Provide the (x, y) coordinate of the cell's center where the given text is located.  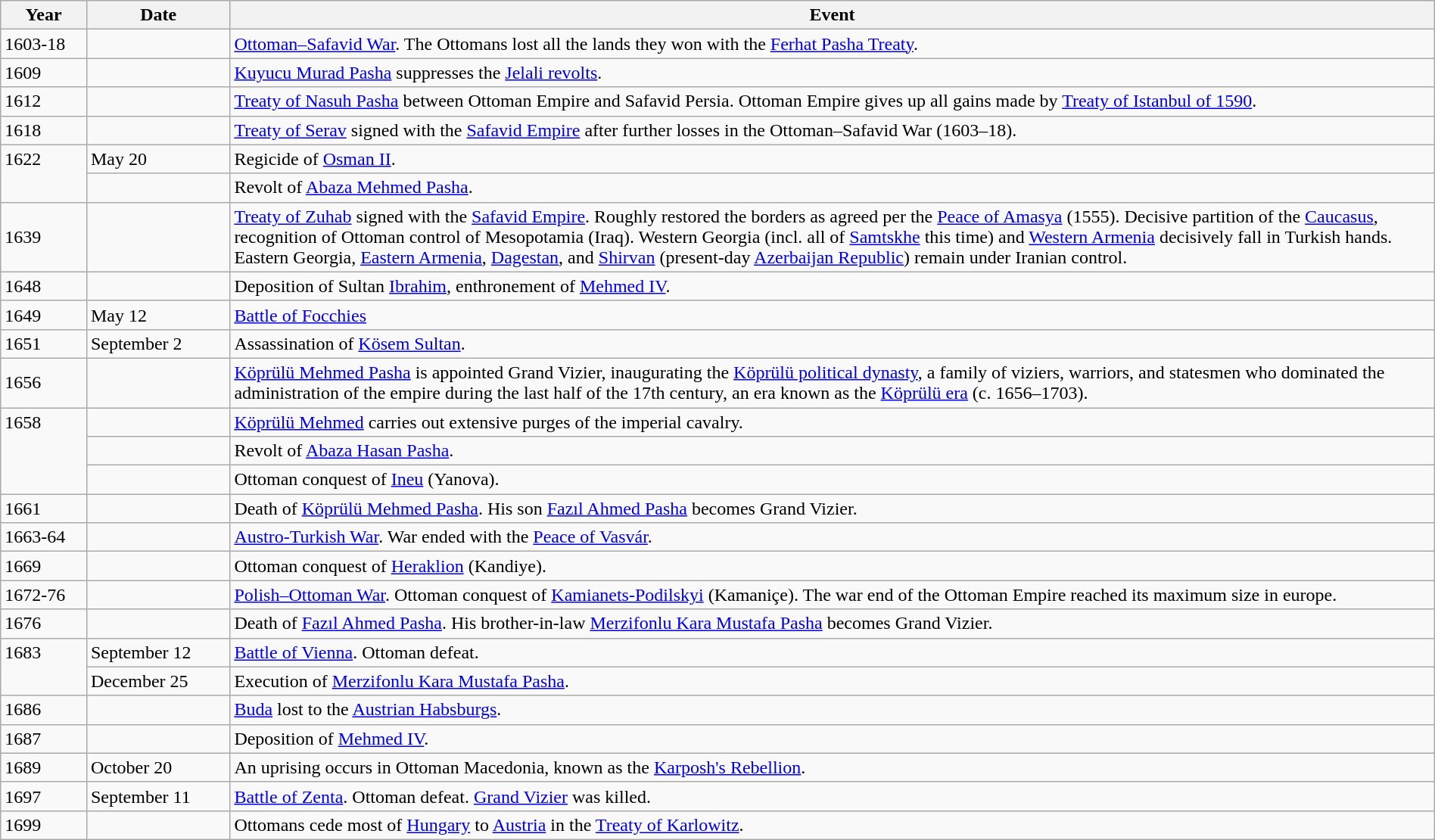
September 12 (157, 652)
1648 (44, 286)
1612 (44, 101)
Battle of Focchies (833, 315)
1687 (44, 739)
Deposition of Mehmed IV. (833, 739)
December 25 (157, 681)
Death of Köprülü Mehmed Pasha. His son Fazıl Ahmed Pasha becomes Grand Vizier. (833, 509)
May 12 (157, 315)
May 20 (157, 159)
Revolt of Abaza Mehmed Pasha. (833, 188)
1649 (44, 315)
Date (157, 15)
Death of Fazıl Ahmed Pasha. His brother-in-law Merzifonlu Kara Mustafa Pasha becomes Grand Vizier. (833, 624)
Year (44, 15)
Battle of Vienna. Ottoman defeat. (833, 652)
1686 (44, 710)
1697 (44, 796)
1618 (44, 130)
Polish–Ottoman War. Ottoman conquest of Kamianets-Podilskyi (Kamaniçe). The war end of the Ottoman Empire reached its maximum size in europe. (833, 595)
1663-64 (44, 537)
Battle of Zenta. Ottoman defeat. Grand Vizier was killed. (833, 796)
1656 (44, 383)
1609 (44, 73)
September 2 (157, 344)
Deposition of Sultan Ibrahim, enthronement of Mehmed IV. (833, 286)
October 20 (157, 767)
1651 (44, 344)
Assassination of Kösem Sultan. (833, 344)
Austro-Turkish War. War ended with the Peace of Vasvár. (833, 537)
1683 (44, 667)
September 11 (157, 796)
Treaty of Serav signed with the Safavid Empire after further losses in the Ottoman–Safavid War (1603–18). (833, 130)
1689 (44, 767)
Ottoman conquest of Heraklion (Kandiye). (833, 566)
Regicide of Osman II. (833, 159)
Ottoman conquest of Ineu (Yanova). (833, 480)
Event (833, 15)
1639 (44, 237)
Buda lost to the Austrian Habsburgs. (833, 710)
1603-18 (44, 44)
1676 (44, 624)
1661 (44, 509)
Revolt of Abaza Hasan Pasha. (833, 451)
Treaty of Nasuh Pasha between Ottoman Empire and Safavid Persia. Ottoman Empire gives up all gains made by Treaty of Istanbul of 1590. (833, 101)
1672-76 (44, 595)
Execution of Merzifonlu Kara Mustafa Pasha. (833, 681)
Ottoman–Safavid War. The Ottomans lost all the lands they won with the Ferhat Pasha Treaty. (833, 44)
Ottomans cede most of Hungary to Austria in the Treaty of Karlowitz. (833, 825)
1622 (44, 173)
Kuyucu Murad Pasha suppresses the Jelali revolts. (833, 73)
1658 (44, 450)
1669 (44, 566)
Köprülü Mehmed carries out extensive purges of the imperial cavalry. (833, 422)
An uprising occurs in Ottoman Macedonia, known as the Karposh's Rebellion. (833, 767)
1699 (44, 825)
